From the cell containing the given text, extract its center point as [x, y] coordinate. 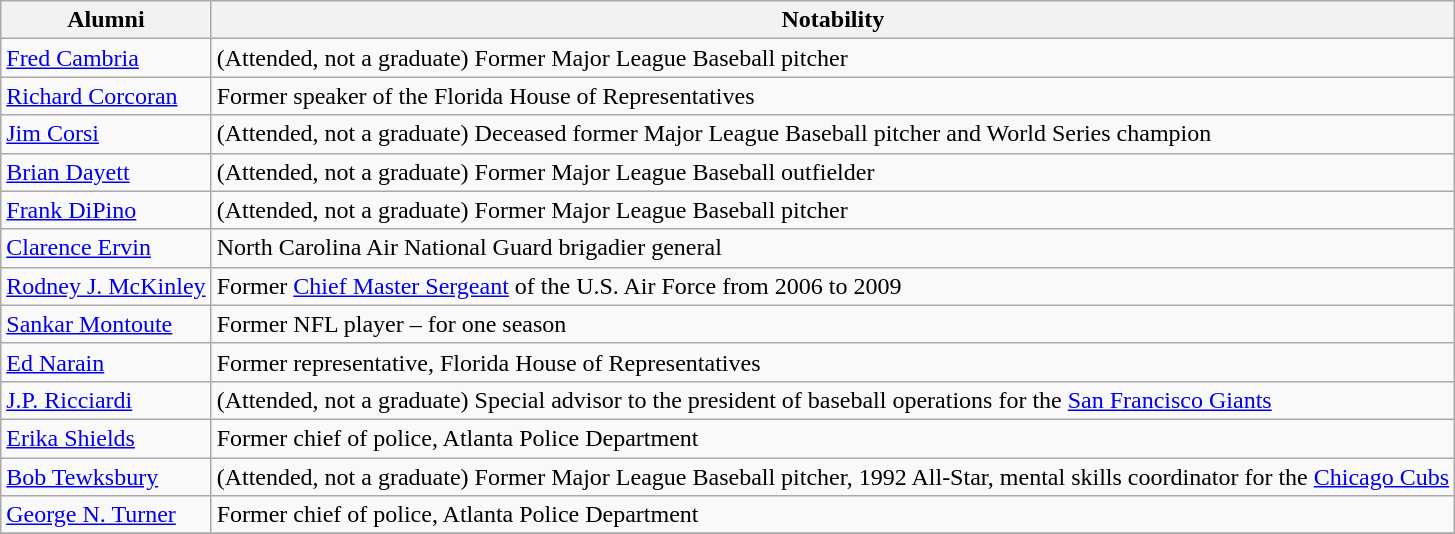
Notability [832, 20]
Rodney J. McKinley [106, 286]
Former Chief Master Sergeant of the U.S. Air Force from 2006 to 2009 [832, 286]
Former representative, Florida House of Representatives [832, 362]
Sankar Montoute [106, 324]
Frank DiPino [106, 210]
(Attended, not a graduate) Deceased former Major League Baseball pitcher and World Series champion [832, 134]
Clarence Ervin [106, 248]
Erika Shields [106, 438]
Ed Narain [106, 362]
J.P. Ricciardi [106, 400]
Former NFL player – for one season [832, 324]
North Carolina Air National Guard brigadier general [832, 248]
(Attended, not a graduate) Former Major League Baseball outfielder [832, 172]
(Attended, not a graduate) Former Major League Baseball pitcher, 1992 All-Star, mental skills coordinator for the Chicago Cubs [832, 477]
Former speaker of the Florida House of Representatives [832, 96]
Brian Dayett [106, 172]
Bob Tewksbury [106, 477]
Richard Corcoran [106, 96]
Fred Cambria [106, 58]
(Attended, not a graduate) Special advisor to the president of baseball operations for the San Francisco Giants [832, 400]
George N. Turner [106, 515]
Jim Corsi [106, 134]
Alumni [106, 20]
